Return the (x, y) coordinate for the center point of the cell that contains the specified text.  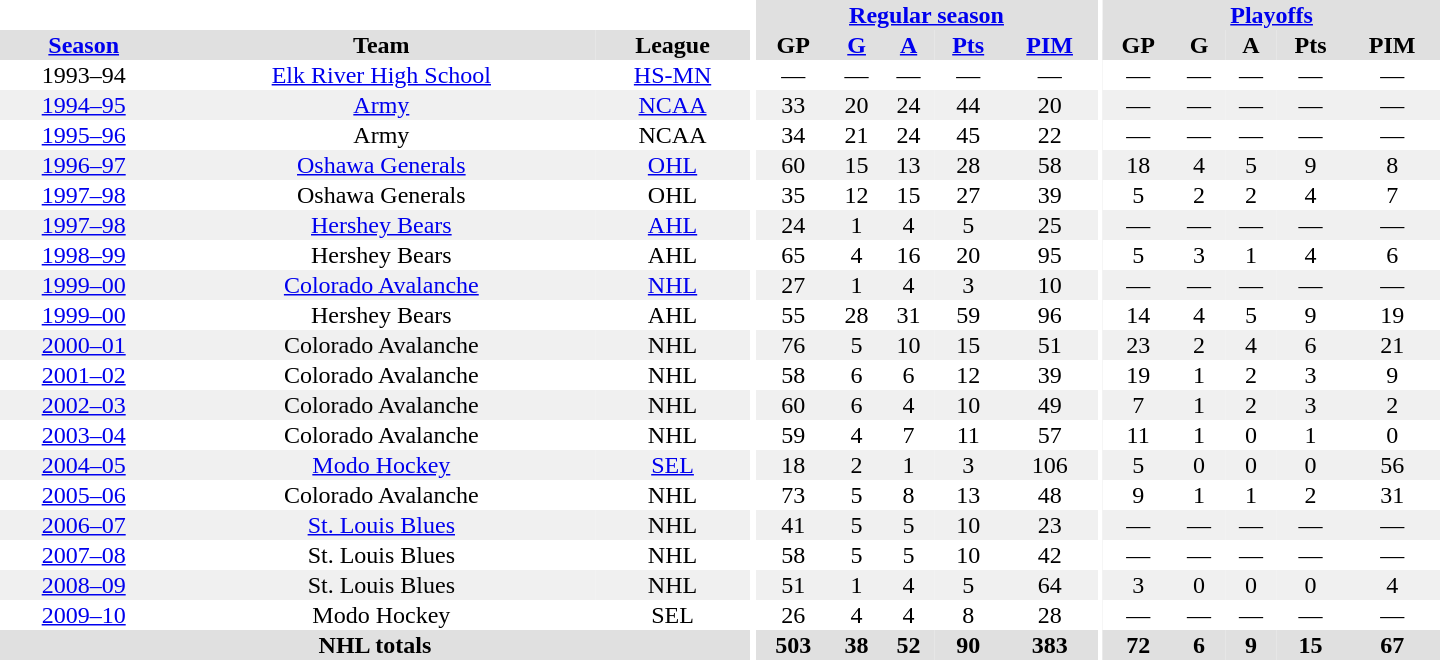
503 (794, 645)
HS-MN (672, 75)
1998–99 (84, 255)
Season (84, 45)
49 (1050, 405)
1995–96 (84, 135)
2009–10 (84, 615)
Playoffs (1272, 15)
72 (1138, 645)
41 (794, 525)
90 (968, 645)
67 (1392, 645)
65 (794, 255)
Elk River High School (381, 75)
1993–94 (84, 75)
57 (1050, 435)
League (672, 45)
25 (1050, 225)
1996–97 (84, 165)
Regular season (927, 15)
34 (794, 135)
2005–06 (84, 495)
2008–09 (84, 585)
55 (794, 315)
2004–05 (84, 465)
73 (794, 495)
NHL totals (375, 645)
45 (968, 135)
33 (794, 105)
48 (1050, 495)
1994–95 (84, 105)
22 (1050, 135)
106 (1050, 465)
383 (1050, 645)
42 (1050, 555)
56 (1392, 465)
2003–04 (84, 435)
96 (1050, 315)
26 (794, 615)
2007–08 (84, 555)
95 (1050, 255)
16 (909, 255)
44 (968, 105)
52 (909, 645)
2000–01 (84, 345)
14 (1138, 315)
64 (1050, 585)
35 (794, 195)
2006–07 (84, 525)
2002–03 (84, 405)
76 (794, 345)
Team (381, 45)
38 (857, 645)
2001–02 (84, 375)
